Pinpoint the cell where the given text exists, returning its [x, y] midpoint coordinate. 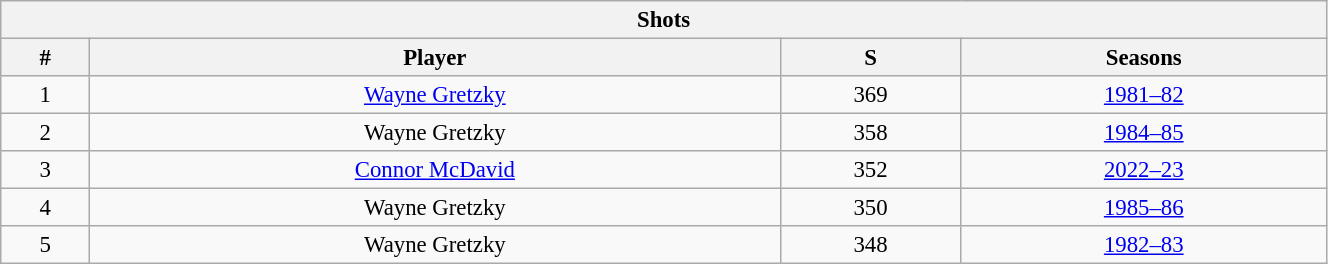
348 [870, 245]
Seasons [1144, 58]
1985–86 [1144, 208]
2022–23 [1144, 170]
S [870, 58]
Shots [664, 20]
358 [870, 133]
352 [870, 170]
Player [435, 58]
1981–82 [1144, 95]
# [46, 58]
369 [870, 95]
350 [870, 208]
Connor McDavid [435, 170]
5 [46, 245]
1982–83 [1144, 245]
1 [46, 95]
3 [46, 170]
4 [46, 208]
2 [46, 133]
1984–85 [1144, 133]
